Scan for the cell matching the given text and deliver its (x, y) coordinate at center. 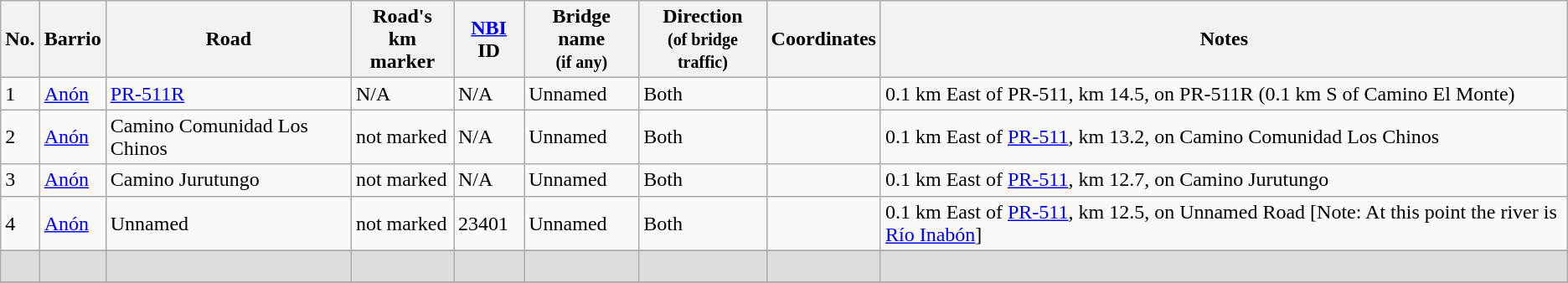
Camino Comunidad Los Chinos (228, 137)
0.1 km East of PR-511, km 13.2, on Camino Comunidad Los Chinos (1224, 137)
Bridge name (if any) (581, 39)
0.1 km East of PR-511, km 12.5, on Unnamed Road [Note: At this point the river is Río Inabón] (1224, 223)
Direction (of bridge traffic) (703, 39)
Road'skm marker (402, 39)
Road (228, 39)
Coordinates (823, 39)
Notes (1224, 39)
Camino Jurutungo (228, 180)
0.1 km East of PR-511, km 14.5, on PR-511R (0.1 km S of Camino El Monte) (1224, 94)
1 (20, 94)
No. (20, 39)
PR-511R (228, 94)
0.1 km East of PR-511, km 12.7, on Camino Jurutungo (1224, 180)
NBI ID (489, 39)
Barrio (72, 39)
23401 (489, 223)
2 (20, 137)
4 (20, 223)
3 (20, 180)
